Find where the given text appears and provide that cell's center as [x, y] coordinate. 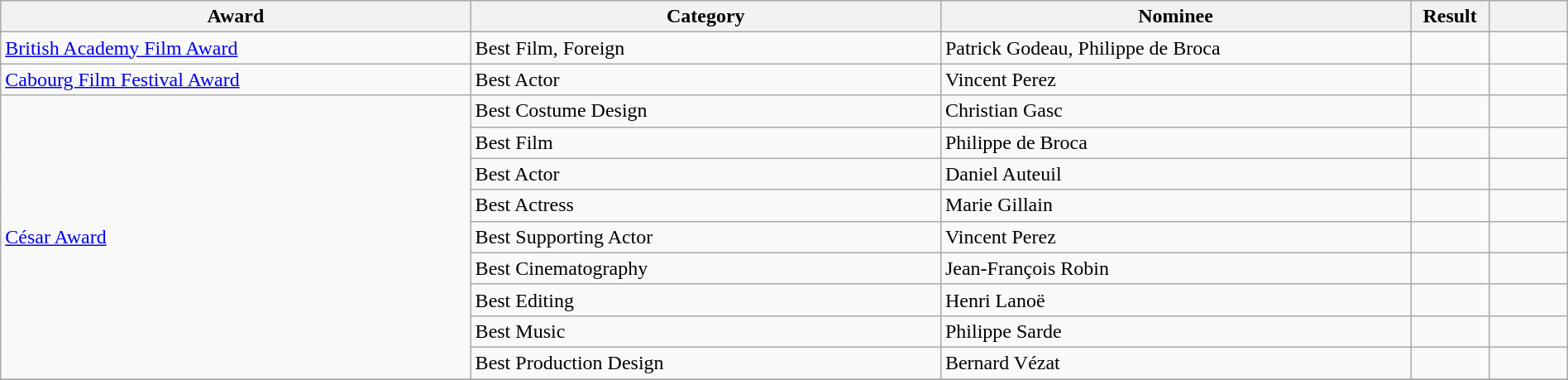
Category [705, 17]
Result [1451, 17]
Nominee [1175, 17]
César Award [236, 237]
Jean-François Robin [1175, 268]
Best Editing [705, 300]
Christian Gasc [1175, 111]
Best Music [705, 331]
Best Production Design [705, 363]
Bernard Vézat [1175, 363]
Philippe Sarde [1175, 331]
Best Film [705, 142]
Best Cinematography [705, 268]
Henri Lanoë [1175, 300]
Best Film, Foreign [705, 48]
Award [236, 17]
Marie Gillain [1175, 205]
Best Actress [705, 205]
Cabourg Film Festival Award [236, 79]
Best Supporting Actor [705, 237]
British Academy Film Award [236, 48]
Best Costume Design [705, 111]
Daniel Auteuil [1175, 174]
Philippe de Broca [1175, 142]
Patrick Godeau, Philippe de Broca [1175, 48]
